Detect which cell encompasses the target text, then output its [x, y] center coordinate. 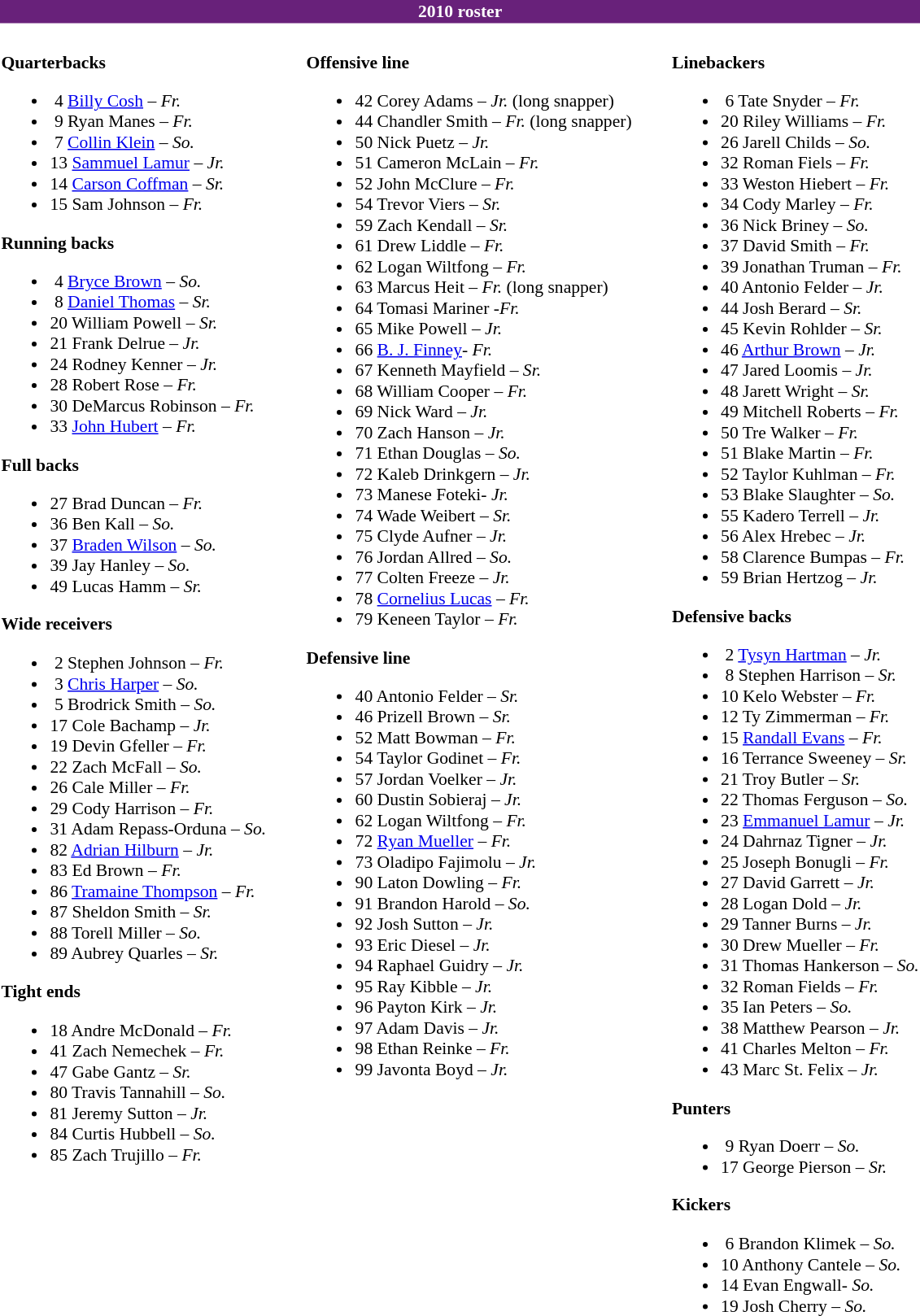
2010 roster [460, 11]
